Determine the [x, y] coordinate at the center of the cell enclosing the given text.  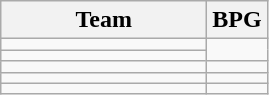
BPG [237, 20]
Team [104, 20]
